Identify which cell holds the provided text, then report its [X, Y] central coordinate. 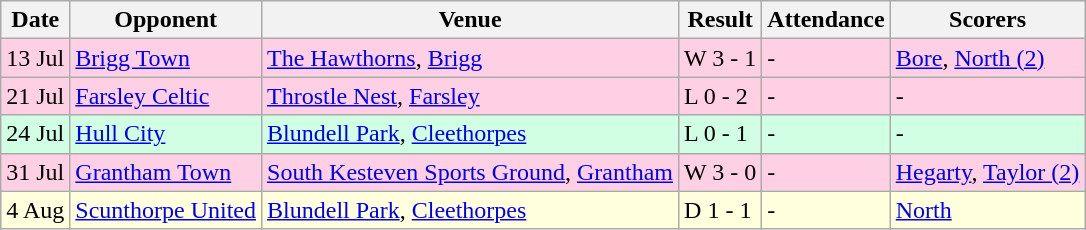
Scorers [988, 20]
Brigg Town [166, 58]
Grantham Town [166, 172]
L 0 - 1 [720, 134]
Venue [470, 20]
Throstle Nest, Farsley [470, 96]
Result [720, 20]
Bore, North (2) [988, 58]
Hull City [166, 134]
4 Aug [36, 210]
The Hawthorns, Brigg [470, 58]
D 1 - 1 [720, 210]
Farsley Celtic [166, 96]
Hegarty, Taylor (2) [988, 172]
21 Jul [36, 96]
W 3 - 1 [720, 58]
L 0 - 2 [720, 96]
Opponent [166, 20]
Scunthorpe United [166, 210]
13 Jul [36, 58]
31 Jul [36, 172]
South Kesteven Sports Ground, Grantham [470, 172]
Date [36, 20]
Attendance [826, 20]
W 3 - 0 [720, 172]
24 Jul [36, 134]
North [988, 210]
